Return the [X, Y] coordinate for the center point of the cell that contains the specified text.  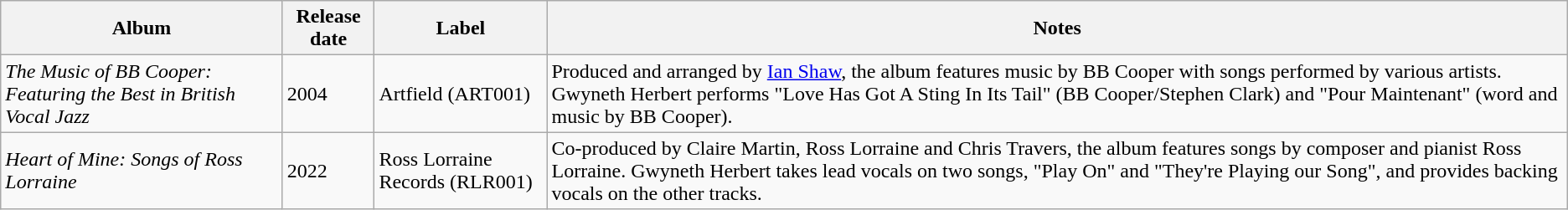
Release date [328, 28]
Notes [1057, 28]
2004 [328, 94]
Ross Lorraine Records (RLR001) [461, 171]
Artfield (ART001) [461, 94]
2022 [328, 171]
Heart of Mine: Songs of Ross Lorraine [142, 171]
The Music of BB Cooper: Featuring the Best in British Vocal Jazz [142, 94]
Album [142, 28]
Label [461, 28]
